Search for the cell housing the specified text and yield its (x, y) center coordinate. 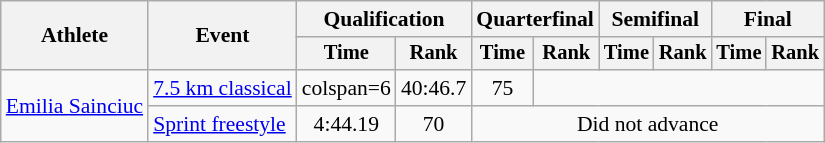
colspan=6 (346, 88)
Event (222, 36)
Semifinal (655, 19)
Athlete (74, 36)
Final (767, 19)
Sprint freestyle (222, 124)
7.5 km classical (222, 88)
Qualification (384, 19)
4:44.19 (346, 124)
40:46.7 (434, 88)
Emilia Sainciuc (74, 106)
75 (502, 88)
70 (434, 124)
Did not advance (648, 124)
Quarterfinal (535, 19)
